Return the (x, y) coordinate for the center point of the cell that contains the specified text.  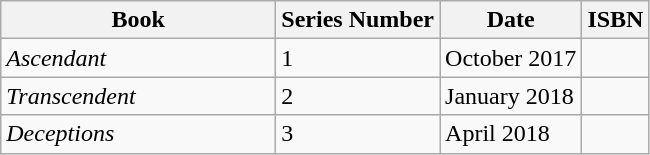
ISBN (616, 20)
October 2017 (511, 58)
2 (358, 96)
April 2018 (511, 134)
Date (511, 20)
Book (138, 20)
Deceptions (138, 134)
January 2018 (511, 96)
1 (358, 58)
3 (358, 134)
Ascendant (138, 58)
Series Number (358, 20)
Transcendent (138, 96)
